Pinpoint the cell where the given text exists, returning its (x, y) midpoint coordinate. 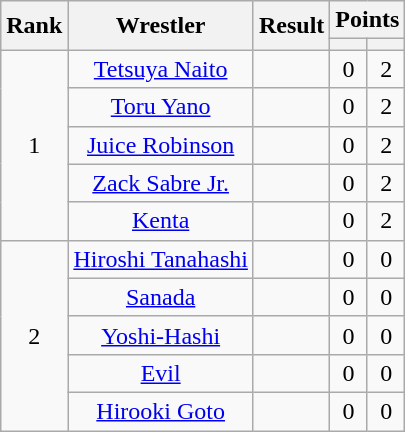
Rank (34, 26)
1 (34, 145)
Toru Yano (161, 107)
Result (291, 26)
Sanada (161, 297)
Hirooki Goto (161, 411)
Evil (161, 373)
Yoshi-Hashi (161, 335)
Juice Robinson (161, 145)
Hiroshi Tanahashi (161, 259)
Points (368, 20)
Kenta (161, 221)
Tetsuya Naito (161, 69)
Zack Sabre Jr. (161, 183)
Wrestler (161, 26)
